Determine the (x, y) coordinate at the center of the cell enclosing the given text.  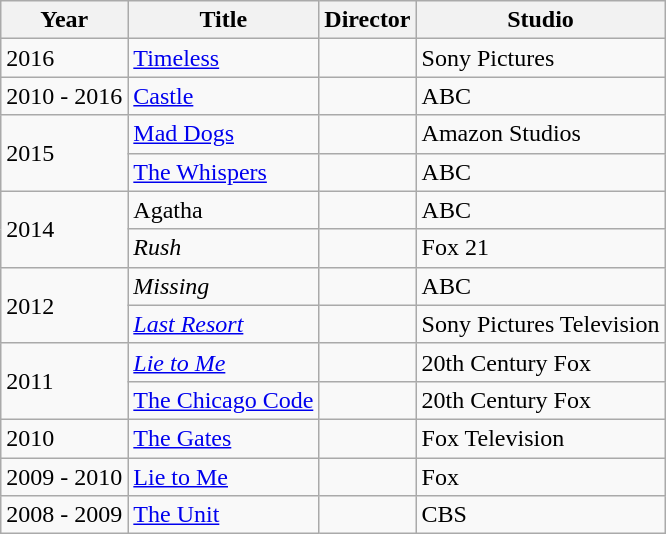
Director (368, 20)
Mad Dogs (224, 134)
2016 (64, 58)
Fox (540, 477)
Agatha (224, 210)
Sony Pictures (540, 58)
2008 - 2009 (64, 515)
The Gates (224, 438)
Sony Pictures Television (540, 324)
2011 (64, 381)
Missing (224, 286)
Castle (224, 96)
2009 - 2010 (64, 477)
The Chicago Code (224, 400)
The Whispers (224, 172)
Rush (224, 248)
Year (64, 20)
Amazon Studios (540, 134)
Timeless (224, 58)
The Unit (224, 515)
Last Resort (224, 324)
2012 (64, 305)
Title (224, 20)
Studio (540, 20)
Fox 21 (540, 248)
2015 (64, 153)
2014 (64, 229)
2010 - 2016 (64, 96)
CBS (540, 515)
2010 (64, 438)
Fox Television (540, 438)
